Output the [x, y] coordinate of the center of the cell containing the given text.  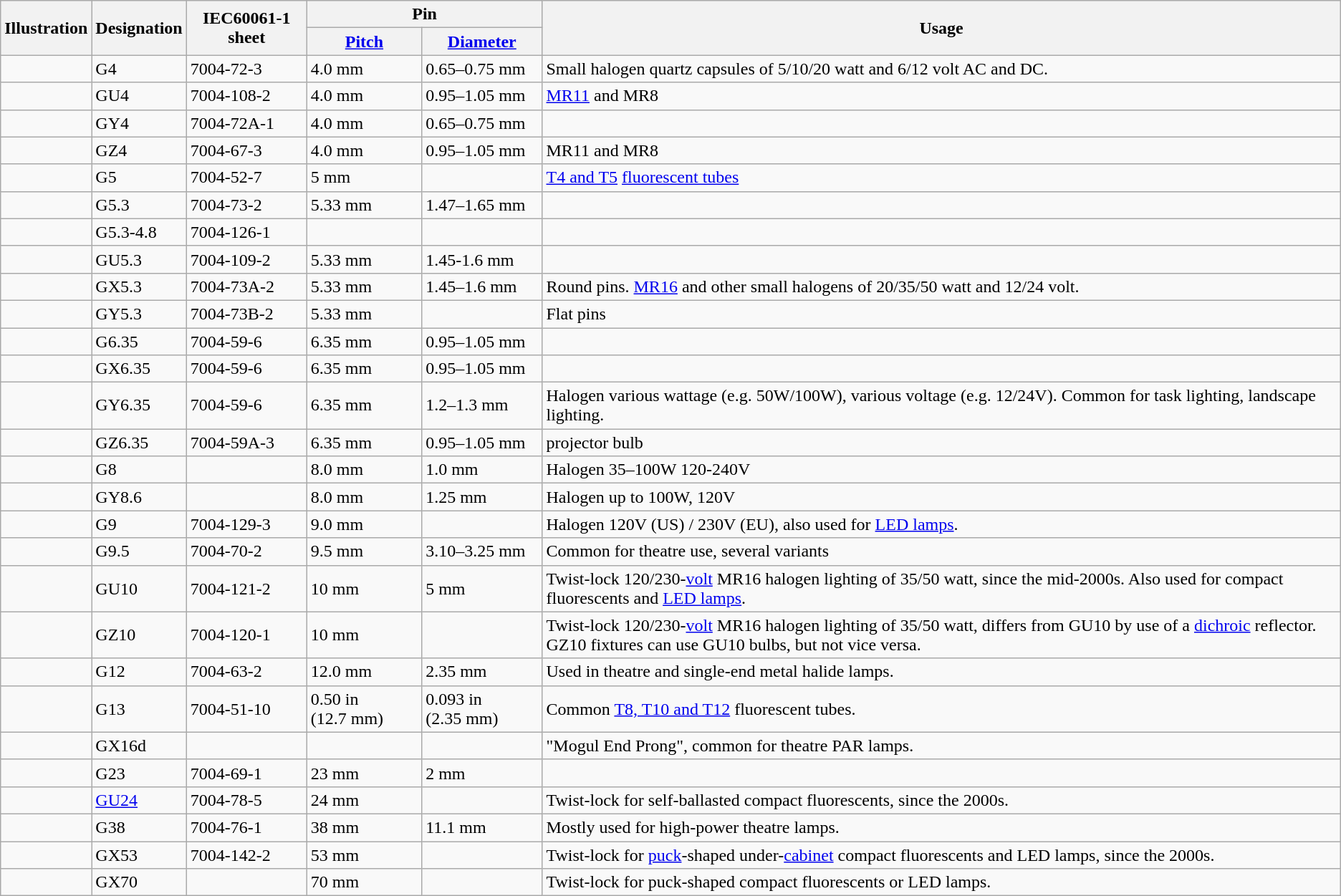
GU24 [139, 800]
7004-126-1 [246, 232]
7004-76-1 [246, 827]
7004-63-2 [246, 672]
7004-59A-3 [246, 443]
projector bulb [941, 443]
GY6.35 [139, 405]
G38 [139, 827]
G4 [139, 69]
Halogen various wattage (e.g. 50W/100W), various voltage (e.g. 12/24V). Common for task lighting, landscape lighting. [941, 405]
G5.3-4.8 [139, 232]
G12 [139, 672]
Used in theatre and single-end metal halide lamps. [941, 672]
GY4 [139, 123]
7004-121-2 [246, 589]
T4 and T5 fluorescent tubes [941, 178]
G5.3 [139, 205]
G13 [139, 709]
2.35 mm [482, 672]
7004-73-2 [246, 205]
12.0 mm [364, 672]
7004-73A-2 [246, 286]
24 mm [364, 800]
7004-69-1 [246, 773]
7004-73B-2 [246, 314]
GX16d [139, 746]
7004-109-2 [246, 259]
7004-72-3 [246, 69]
1.2–1.3 mm [482, 405]
GZ4 [139, 150]
7004-67-3 [246, 150]
Twist-lock 120/230-volt MR16 halogen lighting of 35/50 watt, since the mid-2000s. Also used for compact fluorescents and LED lamps. [941, 589]
11.1 mm [482, 827]
3.10–3.25 mm [482, 551]
Pitch [364, 42]
7004-120-1 [246, 635]
GX6.35 [139, 369]
Twist-lock for puck-shaped compact fluorescents or LED lamps. [941, 882]
23 mm [364, 773]
IEC60061-1 sheet [246, 28]
7004-142-2 [246, 854]
7004-108-2 [246, 96]
7004-72A-1 [246, 123]
7004-129-3 [246, 524]
1.25 mm [482, 497]
Pin [424, 14]
GX53 [139, 854]
0.50 in (12.7 mm) [364, 709]
53 mm [364, 854]
38 mm [364, 827]
Round pins. MR16 and other small halogens of 20/35/50 watt and 12/24 volt. [941, 286]
1.0 mm [482, 470]
2 mm [482, 773]
GZ6.35 [139, 443]
GU10 [139, 589]
G8 [139, 470]
1.45-1.6 mm [482, 259]
Illustration [46, 28]
Small halogen quartz capsules of 5/10/20 watt and 6/12 volt AC and DC. [941, 69]
G6.35 [139, 342]
7004-78-5 [246, 800]
GU4 [139, 96]
Halogen 120V (US) / 230V (EU), also used for LED lamps. [941, 524]
Twist-lock for self-ballasted compact fluorescents, since the 2000s. [941, 800]
Usage [941, 28]
G5 [139, 178]
Flat pins [941, 314]
G9.5 [139, 551]
Twist-lock for puck-shaped under-cabinet compact fluorescents and LED lamps, since the 2000s. [941, 854]
Common T8, T10 and T12 fluorescent tubes. [941, 709]
G9 [139, 524]
Diameter [482, 42]
GX70 [139, 882]
9.5 mm [364, 551]
7004-52-7 [246, 178]
Common for theatre use, several variants [941, 551]
"Mogul End Prong", common for theatre PAR lamps. [941, 746]
Mostly used for high-power theatre lamps. [941, 827]
GU5.3 [139, 259]
Designation [139, 28]
7004-51-10 [246, 709]
Halogen 35–100W 120-240V [941, 470]
9.0 mm [364, 524]
G23 [139, 773]
0.093 in (2.35 mm) [482, 709]
7004-70-2 [246, 551]
1.47–1.65 mm [482, 205]
1.45–1.6 mm [482, 286]
GY8.6 [139, 497]
GX5.3 [139, 286]
GY5.3 [139, 314]
70 mm [364, 882]
Halogen up to 100W, 120V [941, 497]
GZ10 [139, 635]
